Locate the cell with the specified text and output its [X, Y] center coordinate. 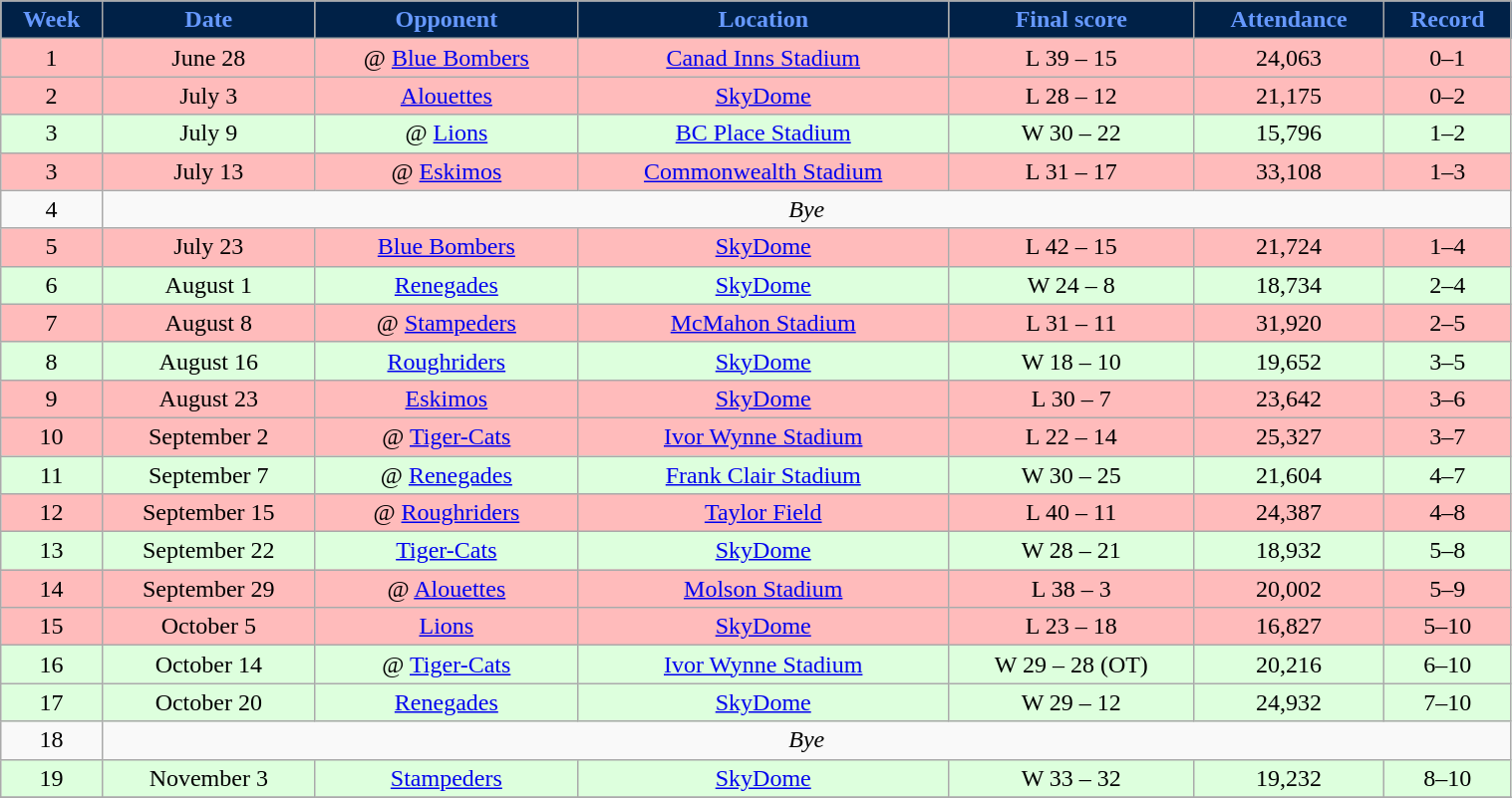
5–8 [1447, 551]
L 31 – 17 [1071, 171]
L 39 – 15 [1071, 58]
23,642 [1290, 399]
15,796 [1290, 133]
Taylor Field [763, 513]
June 28 [208, 58]
Canad Inns Stadium [763, 58]
August 23 [208, 399]
August 16 [208, 361]
July 13 [208, 171]
3–7 [1447, 436]
24,932 [1290, 702]
Record [1447, 20]
W 29 – 28 (OT) [1071, 665]
L 38 – 3 [1071, 589]
2–5 [1447, 323]
W 29 – 12 [1071, 702]
2 [52, 96]
21,724 [1290, 247]
Date [208, 20]
Frank Clair Stadium [763, 475]
4–7 [1447, 475]
W 18 – 10 [1071, 361]
8–10 [1447, 778]
W 30 – 25 [1071, 475]
20,216 [1290, 665]
McMahon Stadium [763, 323]
6–10 [1447, 665]
July 3 [208, 96]
September 29 [208, 589]
L 22 – 14 [1071, 436]
BC Place Stadium [763, 133]
8 [52, 361]
L 30 – 7 [1071, 399]
17 [52, 702]
Opponent [447, 20]
Week [52, 20]
Location [763, 20]
September 7 [208, 475]
October 14 [208, 665]
L 42 – 15 [1071, 247]
W 28 – 21 [1071, 551]
5 [52, 247]
0–2 [1447, 96]
July 9 [208, 133]
L 28 – 12 [1071, 96]
12 [52, 513]
3–6 [1447, 399]
21,175 [1290, 96]
October 5 [208, 627]
@ Renegades [447, 475]
20,002 [1290, 589]
5–10 [1447, 627]
L 31 – 11 [1071, 323]
November 3 [208, 778]
7–10 [1447, 702]
Eskimos [447, 399]
@ Alouettes [447, 589]
September 15 [208, 513]
5–9 [1447, 589]
Attendance [1290, 20]
18 [52, 740]
7 [52, 323]
1–2 [1447, 133]
September 22 [208, 551]
Commonwealth Stadium [763, 171]
Blue Bombers [447, 247]
@ Eskimos [447, 171]
Final score [1071, 20]
13 [52, 551]
16 [52, 665]
July 23 [208, 247]
@ Roughriders [447, 513]
W 33 – 32 [1071, 778]
W 30 – 22 [1071, 133]
W 24 – 8 [1071, 285]
August 1 [208, 285]
@ Lions [447, 133]
0–1 [1447, 58]
6 [52, 285]
4 [52, 209]
18,932 [1290, 551]
25,327 [1290, 436]
@ Stampeders [447, 323]
1–4 [1447, 247]
1–3 [1447, 171]
19,232 [1290, 778]
3–5 [1447, 361]
Roughriders [447, 361]
31,920 [1290, 323]
19,652 [1290, 361]
21,604 [1290, 475]
@ Blue Bombers [447, 58]
1 [52, 58]
11 [52, 475]
16,827 [1290, 627]
24,063 [1290, 58]
4–8 [1447, 513]
October 20 [208, 702]
August 8 [208, 323]
L 23 – 18 [1071, 627]
September 2 [208, 436]
Tiger-Cats [447, 551]
33,108 [1290, 171]
18,734 [1290, 285]
24,387 [1290, 513]
9 [52, 399]
Lions [447, 627]
Alouettes [447, 96]
19 [52, 778]
15 [52, 627]
2–4 [1447, 285]
Molson Stadium [763, 589]
Stampeders [447, 778]
14 [52, 589]
10 [52, 436]
L 40 – 11 [1071, 513]
